Capture the cell that displays the provided text and extract its (x, y) central coordinate. 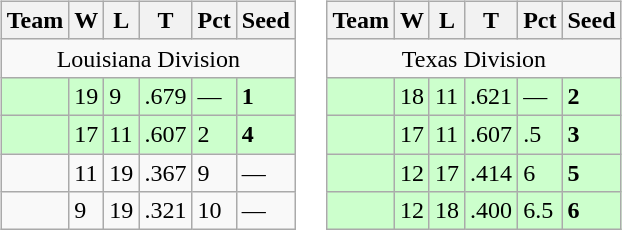
.621 (492, 96)
1 (266, 96)
10 (214, 211)
3 (592, 134)
.321 (166, 211)
5 (592, 173)
.5 (540, 134)
.400 (492, 211)
Louisiana Division (148, 58)
.367 (166, 173)
.414 (492, 173)
.679 (166, 96)
6.5 (540, 211)
4 (266, 134)
Texas Division (474, 58)
